For the text-containing cell, return its midpoint in (X, Y) coordinate format. 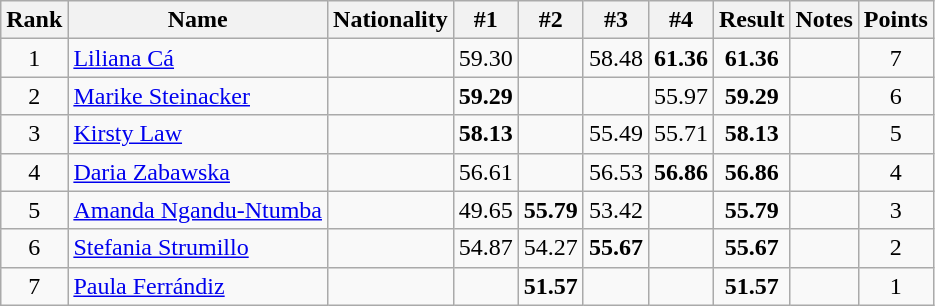
Points (896, 20)
#3 (616, 20)
Marike Steinacker (198, 96)
Daria Zabawska (198, 172)
56.61 (486, 172)
Name (198, 20)
54.87 (486, 248)
Nationality (391, 20)
55.97 (680, 96)
56.53 (616, 172)
Rank (34, 20)
#2 (550, 20)
58.48 (616, 58)
49.65 (486, 210)
55.49 (616, 134)
Liliana Cá (198, 58)
Amanda Ngandu-Ntumba (198, 210)
Result (752, 20)
59.30 (486, 58)
Notes (824, 20)
Kirsty Law (198, 134)
#4 (680, 20)
Stefania Strumillo (198, 248)
55.71 (680, 134)
54.27 (550, 248)
Paula Ferrándiz (198, 286)
53.42 (616, 210)
#1 (486, 20)
